Return the (x, y) coordinate for the center point of the cell that contains the specified text.  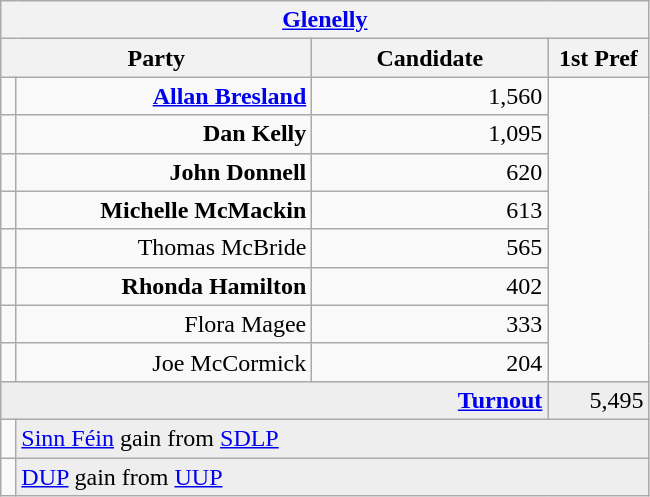
Thomas McBride (164, 248)
Sinn Féin gain from SDLP (332, 438)
Glenelly (325, 20)
Dan Kelly (164, 134)
402 (430, 286)
1,560 (430, 96)
1,095 (430, 134)
333 (430, 324)
Michelle McMackin (164, 210)
Rhonda Hamilton (164, 286)
Flora Magee (164, 324)
1st Pref (598, 58)
Allan Bresland (164, 96)
Joe McCormick (164, 362)
John Donnell (164, 172)
Turnout (274, 400)
Party (156, 58)
565 (430, 248)
620 (430, 172)
613 (430, 210)
5,495 (598, 400)
DUP gain from UUP (332, 477)
204 (430, 362)
Candidate (430, 58)
